Return (X, Y) of the center of cell containing provided text 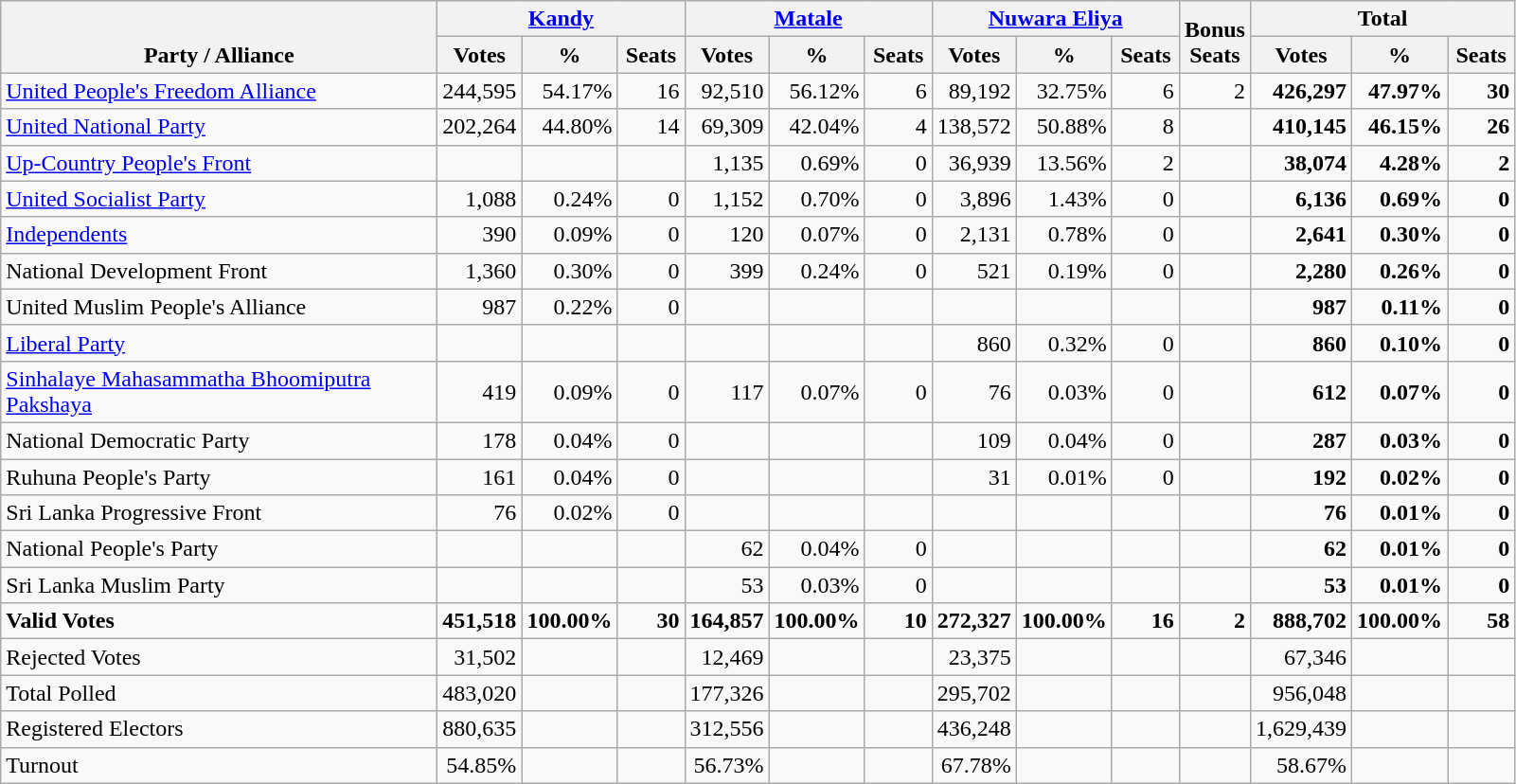
32.75% (1064, 91)
Liberal Party (220, 343)
56.12% (816, 91)
8 (1146, 127)
120 (727, 235)
612 (1301, 392)
67.78% (973, 765)
92,510 (727, 91)
Sri Lanka Progressive Front (220, 513)
109 (973, 440)
12,469 (727, 657)
44.80% (570, 127)
202,264 (479, 127)
1.43% (1064, 199)
Turnout (220, 765)
Sinhalaye Mahasammatha Bhoomiputra Pakshaya (220, 392)
Kandy (561, 19)
244,595 (479, 91)
1,088 (479, 199)
United Socialist Party (220, 199)
National People's Party (220, 549)
Registered Electors (220, 729)
2,131 (973, 235)
161 (479, 476)
58.67% (1301, 765)
0.11% (1400, 307)
4 (898, 127)
1,135 (727, 163)
56.73% (727, 765)
26 (1481, 127)
Valid Votes (220, 621)
31,502 (479, 657)
888,702 (1301, 621)
50.88% (1064, 127)
54.85% (479, 765)
419 (479, 392)
69,309 (727, 127)
United National Party (220, 127)
Sri Lanka Muslim Party (220, 585)
Party / Alliance (220, 37)
2,280 (1301, 271)
Matale (809, 19)
31 (973, 476)
46.15% (1400, 127)
1,629,439 (1301, 729)
138,572 (973, 127)
United People's Freedom Alliance (220, 91)
United Muslim People's Alliance (220, 307)
47.97% (1400, 91)
Up-Country People's Front (220, 163)
Ruhuna People's Party (220, 476)
1,152 (727, 199)
0.22% (570, 307)
Total (1382, 19)
54.17% (570, 91)
295,702 (973, 693)
13.56% (1064, 163)
Rejected Votes (220, 657)
0.10% (1400, 343)
117 (727, 392)
483,020 (479, 693)
23,375 (973, 657)
312,556 (727, 729)
67,346 (1301, 657)
0.19% (1064, 271)
BonusSeats (1214, 37)
178 (479, 440)
436,248 (973, 729)
36,939 (973, 163)
0.32% (1064, 343)
6,136 (1301, 199)
2,641 (1301, 235)
42.04% (816, 127)
451,518 (479, 621)
Nuwara Eliya (1055, 19)
192 (1301, 476)
880,635 (479, 729)
287 (1301, 440)
0.70% (816, 199)
58 (1481, 621)
Independents (220, 235)
0.26% (1400, 271)
272,327 (973, 621)
521 (973, 271)
38,074 (1301, 163)
410,145 (1301, 127)
177,326 (727, 693)
National Democratic Party (220, 440)
10 (898, 621)
956,048 (1301, 693)
4.28% (1400, 163)
426,297 (1301, 91)
14 (651, 127)
1,360 (479, 271)
390 (479, 235)
3,896 (973, 199)
0.78% (1064, 235)
National Development Front (220, 271)
399 (727, 271)
89,192 (973, 91)
164,857 (727, 621)
Total Polled (220, 693)
